For the text-containing cell, return its midpoint in [X, Y] coordinate format. 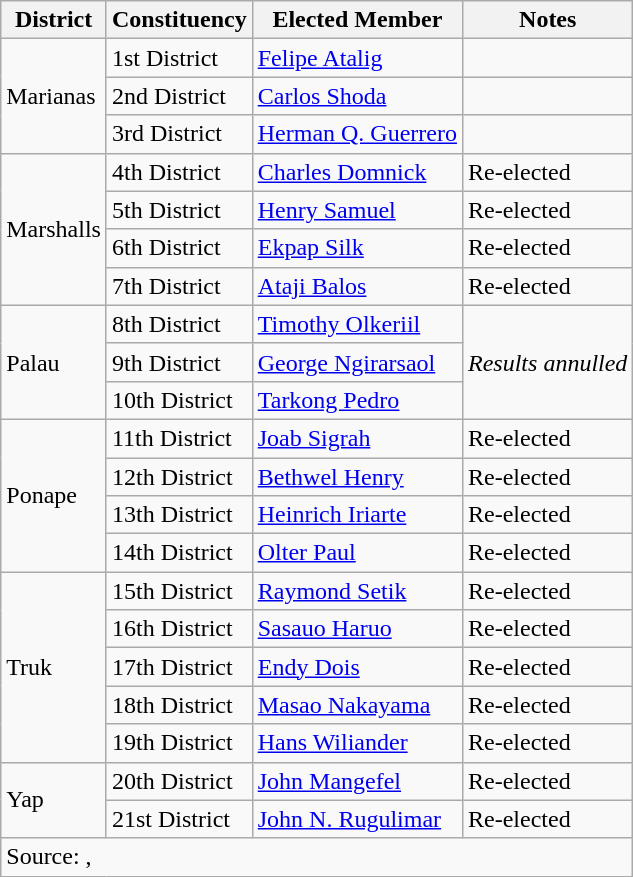
Hans Wiliander [357, 743]
Tarkong Pedro [357, 400]
8th District [179, 324]
19th District [179, 743]
7th District [179, 286]
District [54, 20]
14th District [179, 553]
Elected Member [357, 20]
Ekpap Silk [357, 248]
2nd District [179, 96]
Palau [54, 362]
10th District [179, 400]
17th District [179, 667]
George Ngirarsaol [357, 362]
Masao Nakayama [357, 705]
Endy Dois [357, 667]
John Mangefel [357, 781]
Notes [548, 20]
Olter Paul [357, 553]
Sasauo Haruo [357, 629]
Truk [54, 667]
Constituency [179, 20]
Ataji Balos [357, 286]
Carlos Shoda [357, 96]
4th District [179, 172]
Felipe Atalig [357, 58]
Henry Samuel [357, 210]
John N. Rugulimar [357, 819]
Heinrich Iriarte [357, 515]
Timothy Olkeriil [357, 324]
12th District [179, 477]
9th District [179, 362]
Bethwel Henry [357, 477]
15th District [179, 591]
16th District [179, 629]
Results annulled [548, 362]
Marshalls [54, 229]
Joab Sigrah [357, 438]
21st District [179, 819]
11th District [179, 438]
Source: , [317, 857]
Yap [54, 800]
13th District [179, 515]
6th District [179, 248]
Herman Q. Guerrero [357, 134]
1st District [179, 58]
5th District [179, 210]
18th District [179, 705]
Raymond Setik [357, 591]
3rd District [179, 134]
Charles Domnick [357, 172]
20th District [179, 781]
Marianas [54, 96]
Ponape [54, 495]
